Identify which cell holds the provided text, then report its [x, y] central coordinate. 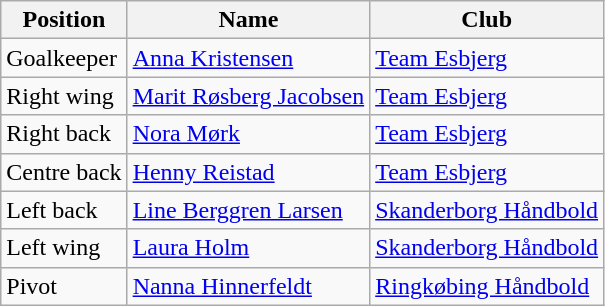
Nanna Hinnerfeldt [248, 286]
Centre back [64, 172]
Left wing [64, 248]
Laura Holm [248, 248]
Nora Mørk [248, 134]
Club [487, 20]
Right wing [64, 96]
Name [248, 20]
Goalkeeper [64, 58]
Position [64, 20]
Marit Røsberg Jacobsen [248, 96]
Ringkøbing Håndbold [487, 286]
Line Berggren Larsen [248, 210]
Right back [64, 134]
Left back [64, 210]
Henny Reistad [248, 172]
Pivot [64, 286]
Anna Kristensen [248, 58]
